Locate the cell with the specified text and output its (X, Y) center coordinate. 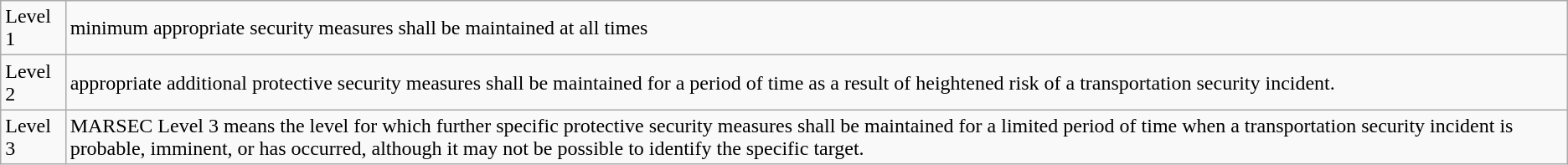
Level 1 (34, 28)
minimum appropriate security measures shall be maintained at all times (816, 28)
Level 2 (34, 82)
Level 3 (34, 137)
